Return the [x, y] coordinate for the center point of the cell that contains the specified text.  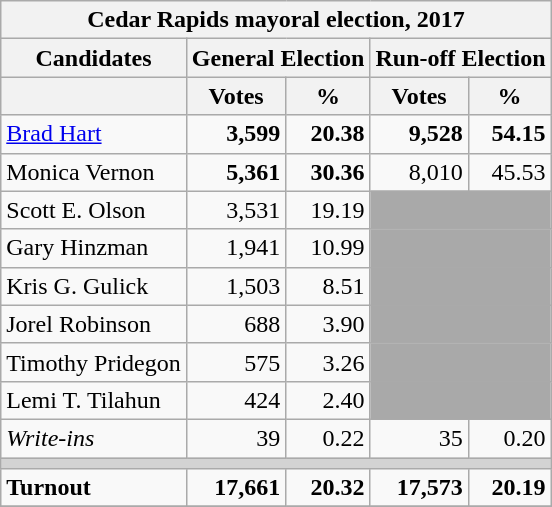
0.20 [510, 438]
Gary Hinzman [94, 248]
Scott E. Olson [94, 210]
54.15 [510, 134]
575 [236, 362]
Turnout [94, 488]
424 [236, 400]
2.40 [328, 400]
3,531 [236, 210]
Timothy Pridegon [94, 362]
688 [236, 324]
Run-off Election [460, 58]
Candidates [94, 58]
20.19 [510, 488]
3.90 [328, 324]
8.51 [328, 286]
20.38 [328, 134]
Write-ins [94, 438]
0.22 [328, 438]
1,503 [236, 286]
General Election [278, 58]
Monica Vernon [94, 172]
3.26 [328, 362]
20.32 [328, 488]
1,941 [236, 248]
19.19 [328, 210]
9,528 [419, 134]
39 [236, 438]
Cedar Rapids mayoral election, 2017 [276, 20]
3,599 [236, 134]
8,010 [419, 172]
17,573 [419, 488]
Brad Hart [94, 134]
10.99 [328, 248]
Jorel Robinson [94, 324]
45.53 [510, 172]
30.36 [328, 172]
Kris G. Gulick [94, 286]
17,661 [236, 488]
Lemi T. Tilahun [94, 400]
35 [419, 438]
5,361 [236, 172]
